Determine the [X, Y] coordinate at the center of the cell enclosing the given text.  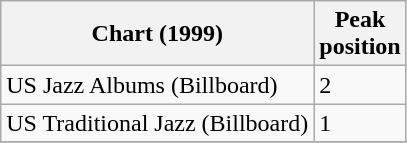
2 [360, 85]
Peakposition [360, 34]
US Traditional Jazz (Billboard) [158, 123]
US Jazz Albums (Billboard) [158, 85]
Chart (1999) [158, 34]
1 [360, 123]
